Capture the cell that displays the provided text and extract its (X, Y) central coordinate. 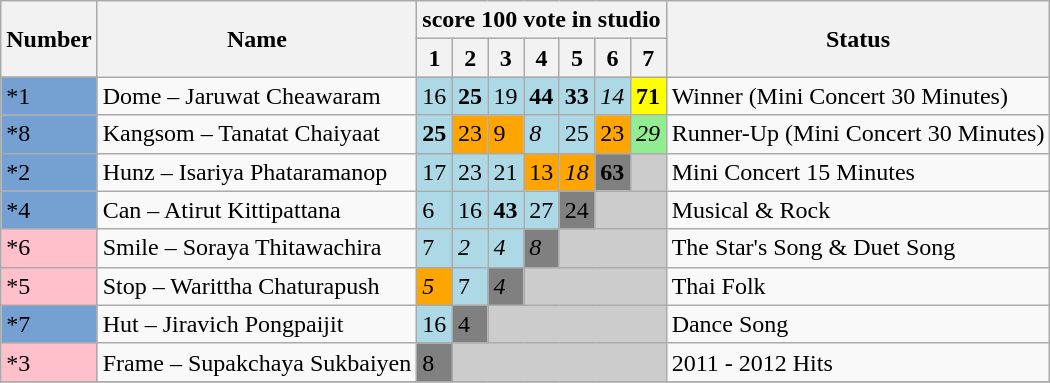
29 (648, 134)
17 (435, 172)
14 (613, 96)
*7 (49, 324)
The Star's Song & Duet Song (858, 248)
*3 (49, 362)
9 (506, 134)
*8 (49, 134)
Musical & Rock (858, 210)
13 (542, 172)
*5 (49, 286)
Name (257, 39)
43 (506, 210)
Status (858, 39)
21 (506, 172)
Hunz – Isariya Phataramanop (257, 172)
Kangsom – Tanatat Chaiyaat (257, 134)
1 (435, 58)
2011 - 2012 Hits (858, 362)
27 (542, 210)
score 100 vote in studio (542, 20)
*4 (49, 210)
Thai Folk (858, 286)
Runner-Up (Mini Concert 30 Minutes) (858, 134)
3 (506, 58)
Winner (Mini Concert 30 Minutes) (858, 96)
Number (49, 39)
63 (613, 172)
24 (577, 210)
Dance Song (858, 324)
Can – Atirut Kittipattana (257, 210)
Mini Concert 15 Minutes (858, 172)
33 (577, 96)
Frame – Supakchaya Sukbaiyen (257, 362)
71 (648, 96)
44 (542, 96)
19 (506, 96)
Stop – Warittha Chaturapush (257, 286)
18 (577, 172)
Hut – Jiravich Pongpaijit (257, 324)
*2 (49, 172)
*6 (49, 248)
Smile – Soraya Thitawachira (257, 248)
Dome – Jaruwat Cheawaram (257, 96)
*1 (49, 96)
